Determine the (X, Y) coordinate at the center of the cell enclosing the given text.  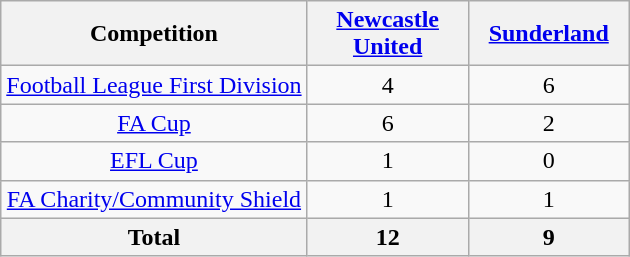
Football League First Division (154, 85)
FA Charity/Community Shield (154, 199)
Total (154, 237)
0 (548, 161)
FA Cup (154, 123)
9 (548, 237)
Sunderland (548, 34)
Newcastle United (388, 34)
4 (388, 85)
Competition (154, 34)
2 (548, 123)
EFL Cup (154, 161)
12 (388, 237)
